Provide the [x, y] coordinate of the cell's center where the given text is located.  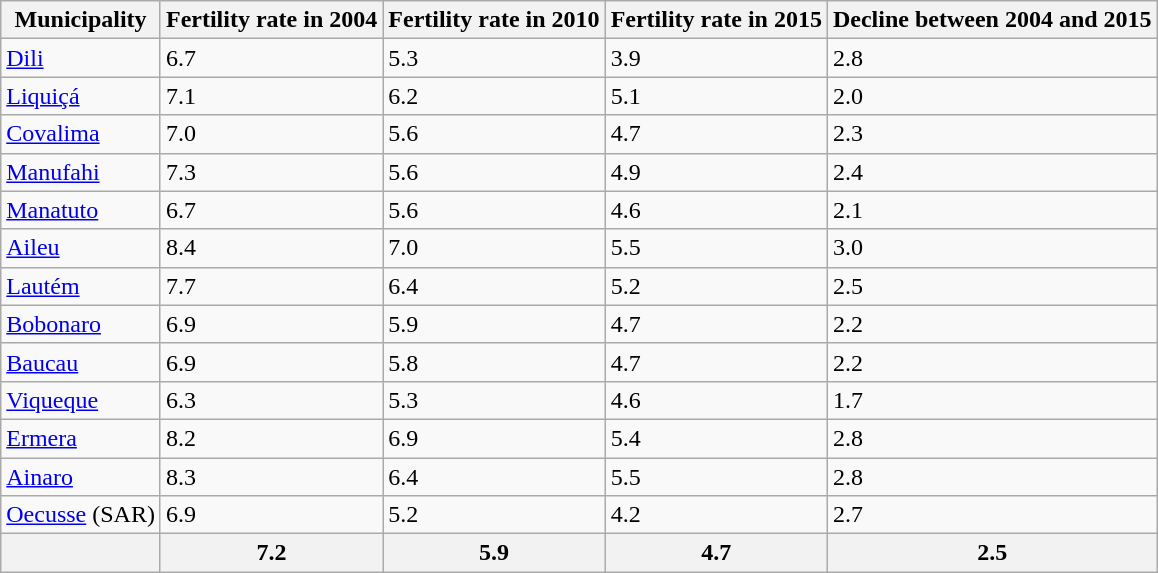
Aileu [81, 248]
Ainaro [81, 477]
2.4 [992, 172]
5.1 [716, 96]
Baucau [81, 362]
3.0 [992, 248]
2.7 [992, 515]
2.3 [992, 134]
8.4 [271, 248]
3.9 [716, 58]
2.1 [992, 210]
Decline between 2004 and 2015 [992, 20]
Ermera [81, 438]
7.1 [271, 96]
Viqueque [81, 400]
5.8 [494, 362]
6.3 [271, 400]
8.2 [271, 438]
Oecusse (SAR) [81, 515]
Fertility rate in 2015 [716, 20]
6.2 [494, 96]
Municipality [81, 20]
7.7 [271, 286]
Dili [81, 58]
Bobonaro [81, 324]
4.9 [716, 172]
4.2 [716, 515]
Liquiçá [81, 96]
Fertility rate in 2004 [271, 20]
5.4 [716, 438]
Manufahi [81, 172]
7.3 [271, 172]
1.7 [992, 400]
2.0 [992, 96]
7.2 [271, 553]
Manatuto [81, 210]
Covalima [81, 134]
8.3 [271, 477]
Fertility rate in 2010 [494, 20]
Lautém [81, 286]
